Provide the [X, Y] coordinate of the cell's center where the given text is located.  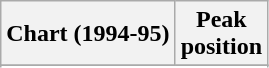
Chart (1994-95) [88, 34]
Peakposition [221, 34]
